Scan for the cell matching the given text and deliver its [x, y] coordinate at center. 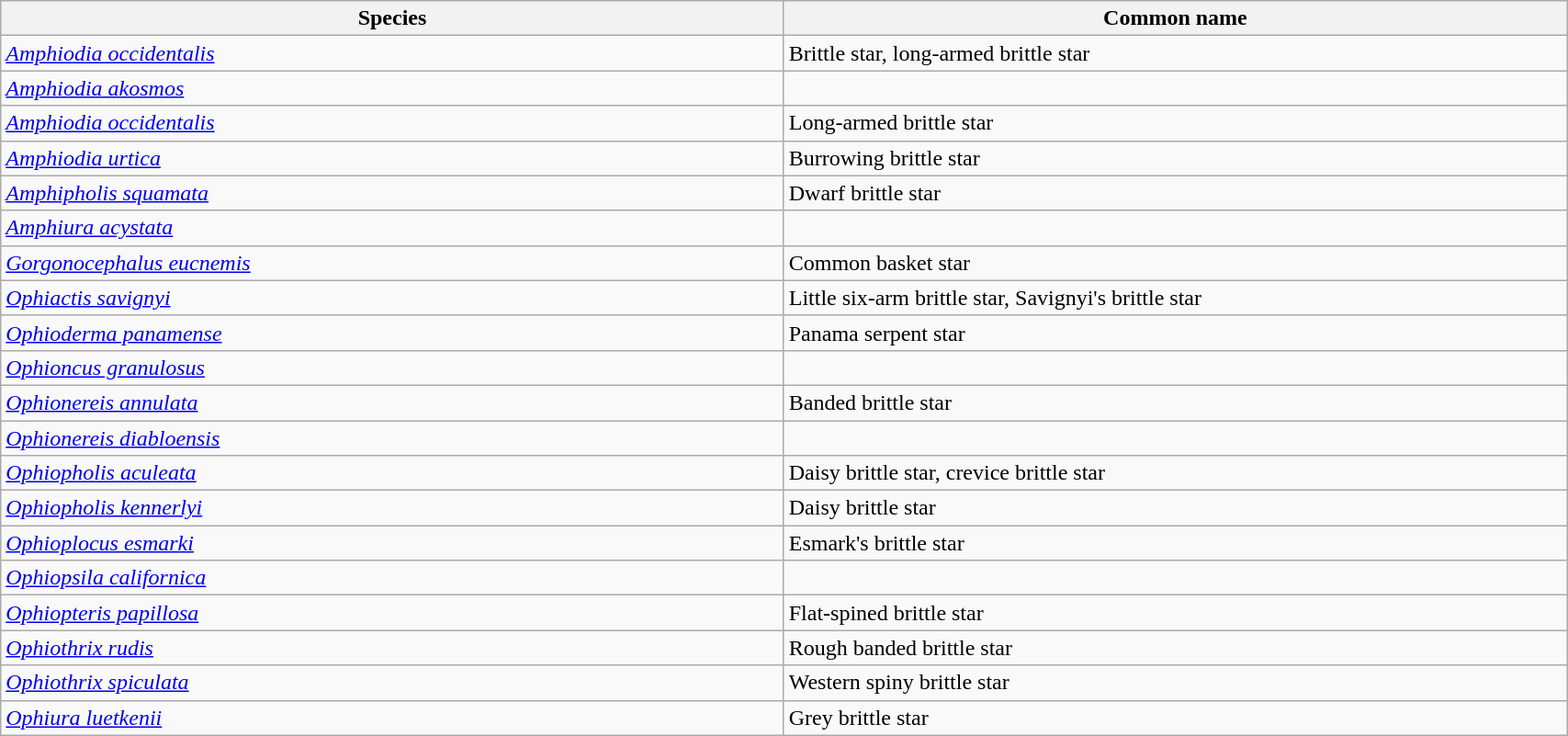
Burrowing brittle star [1175, 158]
Long-armed brittle star [1175, 123]
Western spiny brittle star [1175, 683]
Ophiopsila californica [392, 578]
Esmark's brittle star [1175, 543]
Panama serpent star [1175, 333]
Rough banded brittle star [1175, 648]
Daisy brittle star [1175, 508]
Ophionereis diabloensis [392, 438]
Ophiactis savignyi [392, 298]
Ophionereis annulata [392, 402]
Ophiopholis aculeata [392, 473]
Banded brittle star [1175, 402]
Ophiura luetkenii [392, 718]
Brittle star, long-armed brittle star [1175, 53]
Little six-arm brittle star, Savignyi's brittle star [1175, 298]
Ophiopteris papillosa [392, 613]
Dwarf brittle star [1175, 193]
Ophiothrix spiculata [392, 683]
Amphipholis squamata [392, 193]
Ophioncus granulosus [392, 368]
Amphiura acystata [392, 228]
Daisy brittle star, crevice brittle star [1175, 473]
Gorgonocephalus eucnemis [392, 263]
Flat-spined brittle star [1175, 613]
Ophiopholis kennerlyi [392, 508]
Species [392, 18]
Grey brittle star [1175, 718]
Ophiothrix rudis [392, 648]
Ophioplocus esmarki [392, 543]
Common basket star [1175, 263]
Amphiodia urtica [392, 158]
Common name [1175, 18]
Amphiodia akosmos [392, 88]
Ophioderma panamense [392, 333]
